Return (X, Y) of the center of cell containing provided text 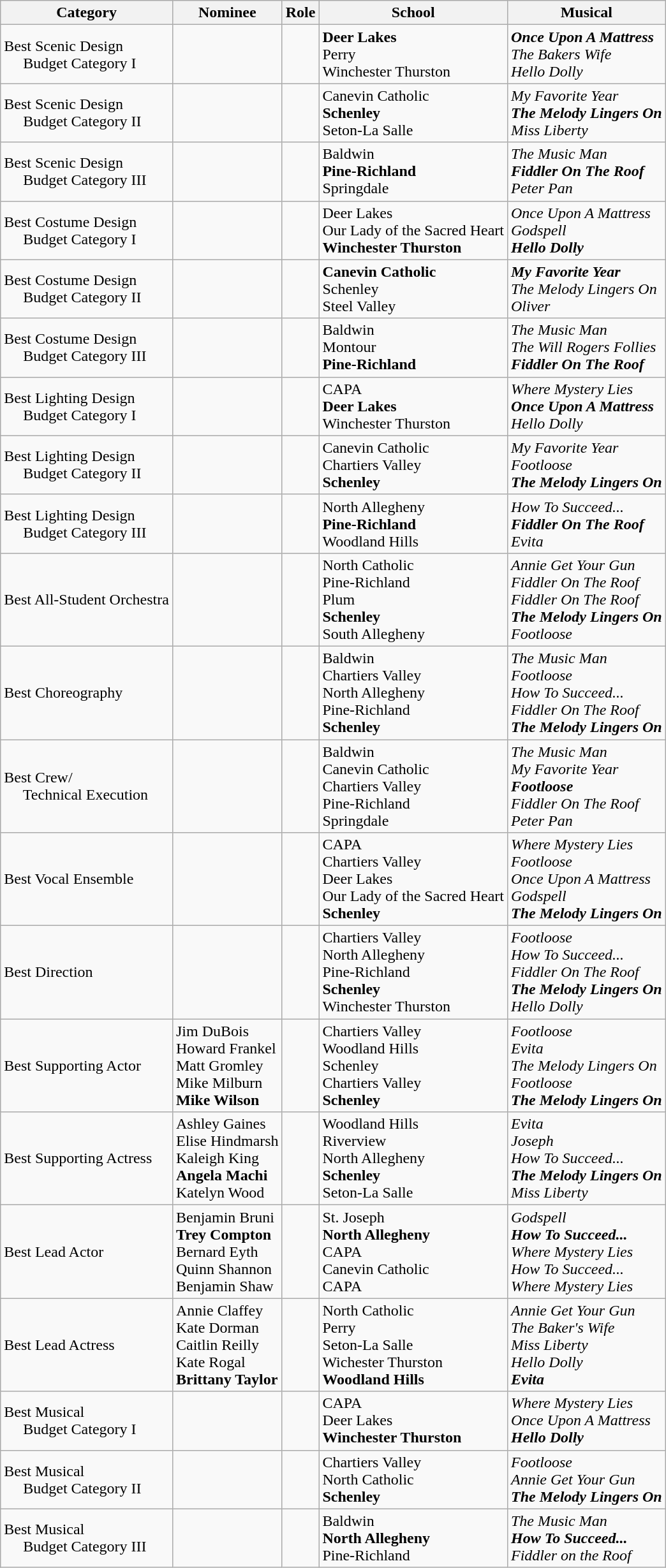
Best All-Student Orchestra (87, 599)
Best Supporting Actor (87, 1066)
Best Lead Actress (87, 1345)
Best Direction (87, 972)
Best Costume Design Budget Category III (87, 348)
Ashley GainesElise HindmarshKaleigh KingAngela MachiKatelyn Wood (227, 1159)
Best Musical Budget Category II (87, 1479)
Chartiers ValleyNorth AlleghenyPine-RichlandSchenleyWinchester Thurston (413, 972)
Best Lighting Design Budget Category II (87, 465)
Best Supporting Actress (87, 1159)
Jim DuBoisHoward FrankelMatt GromleyMike MilburnMike Wilson (227, 1066)
Canevin CatholicChartiers ValleySchenley (413, 465)
The Music ManThe Will Rogers FolliesFiddler On The Roof (586, 348)
North CatholicPerrySeton-La SalleWichester ThurstonWoodland Hills (413, 1345)
FootlooseEvitaThe Melody Lingers OnFootlooseThe Melody Lingers On (586, 1066)
Musical (586, 13)
Best Crew/ Technical Execution (87, 786)
St. JosephNorth AlleghenyCAPACanevin CatholicCAPA (413, 1252)
My Favorite YearThe Melody Lingers OnOliver (586, 289)
Annie Get Your GunThe Baker's WifeMiss LibertyHello DollyEvita (586, 1345)
Best Musical Budget Category I (87, 1421)
Best Scenic Design Budget Category II (87, 113)
My Favorite YearFootlooseThe Melody Lingers On (586, 465)
The Music ManHow To Succeed...Fiddler on the Roof (586, 1538)
Chartiers ValleyWoodland HillsSchenleyChartiers ValleySchenley (413, 1066)
Best Scenic Design Budget Category III (87, 172)
EvitaJosephHow To Succeed...The Melody Lingers OnMiss Liberty (586, 1159)
GodspellHow To Succeed...Where Mystery LiesHow To Succeed...Where Mystery Lies (586, 1252)
BaldwinChartiers ValleyNorth AlleghenyPine-RichlandSchenley (413, 692)
The Music ManFootlooseHow To Succeed...Fiddler On The RoofThe Melody Lingers On (586, 692)
Canevin CatholicSchenleySeton-La Salle (413, 113)
The Music ManFiddler On The RoofPeter Pan (586, 172)
Canevin CatholicSchenleySteel Valley (413, 289)
FootlooseAnnie Get Your GunThe Melody Lingers On (586, 1479)
FootlooseHow To Succeed...Fiddler On The RoofThe Melody Lingers OnHello Dolly (586, 972)
Deer LakesOur Lady of the Sacred HeartWinchester Thurston (413, 230)
Best Musical Budget Category III (87, 1538)
Best Costume Design Budget Category I (87, 230)
CAPAChartiers ValleyDeer LakesOur Lady of the Sacred HeartSchenley (413, 879)
BaldwinMontourPine-Richland (413, 348)
The Music ManMy Favorite YearFootlooseFiddler On The RoofPeter Pan (586, 786)
Best Vocal Ensemble (87, 879)
Woodland HillsRiverviewNorth AlleghenySchenleySeton-La Salle (413, 1159)
Best Choreography (87, 692)
Best Lead Actor (87, 1252)
Best Lighting Design Budget Category III (87, 524)
School (413, 13)
BaldwinNorth AlleghenyPine-Richland (413, 1538)
Category (87, 13)
Nominee (227, 13)
My Favorite YearThe Melody Lingers OnMiss Liberty (586, 113)
North AlleghenyPine-RichlandWoodland Hills (413, 524)
Annie Get Your GunFiddler On The RoofFiddler On The RoofThe Melody Lingers OnFootloose (586, 599)
Best Scenic Design Budget Category I (87, 54)
Deer LakesPerryWinchester Thurston (413, 54)
Annie ClaffeyKate DormanCaitlin ReillyKate RogalBrittany Taylor (227, 1345)
How To Succeed...Fiddler On The RoofEvita (586, 524)
Chartiers ValleyNorth CatholicSchenley (413, 1479)
BaldwinPine-RichlandSpringdale (413, 172)
Best Costume Design Budget Category II (87, 289)
Benjamin BruniTrey ComptonBernard EythQuinn ShannonBenjamin Shaw (227, 1252)
Once Upon A MattressThe Bakers WifeHello Dolly (586, 54)
Once Upon A MattressGodspellHello Dolly (586, 230)
Best Lighting Design Budget Category I (87, 406)
BaldwinCanevin CatholicChartiers ValleyPine-RichlandSpringdale (413, 786)
North CatholicPine-RichlandPlumSchenleySouth Allegheny (413, 599)
Where Mystery LiesFootlooseOnce Upon A MattressGodspellThe Melody Lingers On (586, 879)
Role (300, 13)
